Capture the cell that displays the provided text and extract its [x, y] central coordinate. 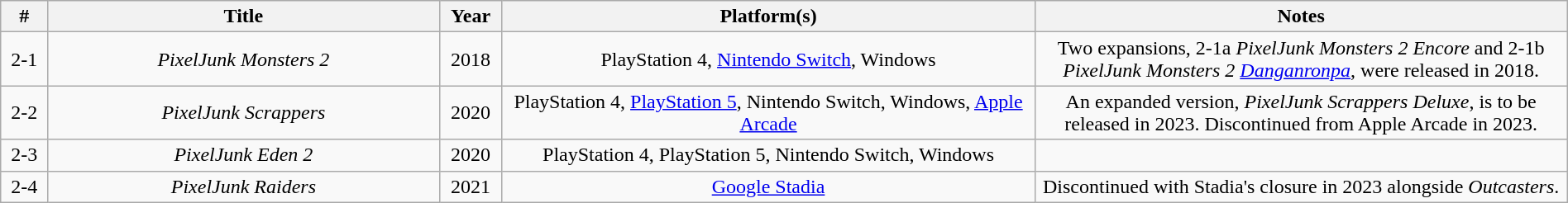
PixelJunk Raiders [244, 186]
Google Stadia [768, 186]
Discontinued with Stadia's closure in 2023 alongside Outcasters. [1301, 186]
PixelJunk Scrappers [244, 112]
PlayStation 4, PlayStation 5, Nintendo Switch, Windows, Apple Arcade [768, 112]
2021 [471, 186]
2-1 [25, 59]
# [25, 17]
PixelJunk Eden 2 [244, 155]
Year [471, 17]
2018 [471, 59]
PixelJunk Monsters 2 [244, 59]
PlayStation 4, Nintendo Switch, Windows [768, 59]
PlayStation 4, PlayStation 5, Nintendo Switch, Windows [768, 155]
Two expansions, 2-1a PixelJunk Monsters 2 Encore and 2-1b PixelJunk Monsters 2 Danganronpa, were released in 2018. [1301, 59]
2-3 [25, 155]
Platform(s) [768, 17]
2-2 [25, 112]
2-4 [25, 186]
Title [244, 17]
An expanded version, PixelJunk Scrappers Deluxe, is to be released in 2023. Discontinued from Apple Arcade in 2023. [1301, 112]
Notes [1301, 17]
